From the cell containing the given text, extract its center point as (X, Y) coordinate. 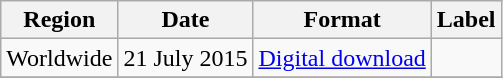
Format (342, 20)
Label (466, 20)
Digital download (342, 58)
21 July 2015 (186, 58)
Worldwide (60, 58)
Date (186, 20)
Region (60, 20)
